Scan for the cell matching the given text and deliver its [X, Y] coordinate at center. 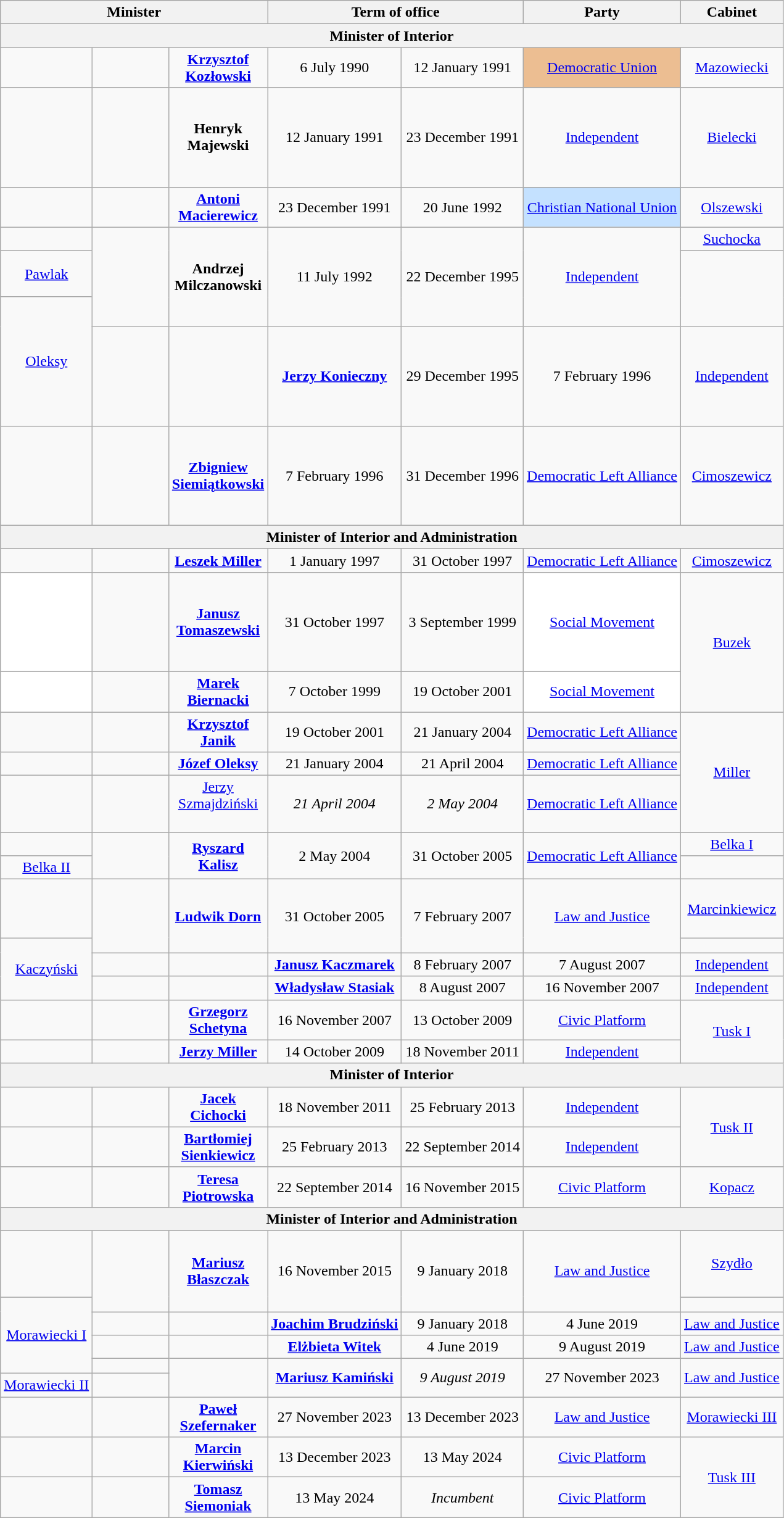
Cabinet [732, 12]
Mariusz Kamiński [334, 1378]
Morawiecki I [47, 1335]
20 June 1992 [463, 207]
Kopacz [732, 1187]
Jerzy Miller [218, 1051]
Krzysztof Janik [218, 732]
Suchocka [732, 239]
Andrzej Milczanowski [218, 276]
Morawiecki II [47, 1385]
Paweł Szefernaker [218, 1417]
22 December 1995 [463, 276]
Morawiecki III [732, 1417]
6 July 1990 [334, 68]
Tusk II [732, 1127]
Democratic Union [602, 68]
Henryk Majewski [218, 137]
Tomasz Siemoniak [218, 1497]
Minister [134, 12]
Janusz Kaczmarek [334, 964]
Jerzy Szmajdziński [218, 804]
Belka II [47, 868]
11 July 1992 [334, 276]
Ludwik Dorn [218, 916]
Tusk III [732, 1477]
Marek Biernacki [218, 691]
Belka I [732, 844]
Bartłomiej Sienkiewicz [218, 1147]
Janusz Tomaszewski [218, 622]
Leszek Miller [218, 560]
Jacek Cichocki [218, 1107]
31 December 1996 [463, 475]
Mazowiecki [732, 68]
Incumbent [463, 1497]
Władysław Stasiak [334, 988]
Mariusz Błaszczak [218, 1271]
Pawlak [47, 274]
Christian National Union [602, 207]
Joachim Brudziński [334, 1324]
8 February 2007 [463, 964]
Marcinkiewicz [732, 908]
Oleksy [47, 362]
Buzek [732, 642]
7 August 2007 [602, 964]
8 August 2007 [463, 988]
Teresa Piotrowska [218, 1187]
14 October 2009 [334, 1051]
29 December 1995 [463, 376]
Kaczyński [47, 969]
Tusk I [732, 1032]
Olszewski [732, 207]
7 February 2007 [463, 916]
Marcin Kierwiński [218, 1458]
Elżbieta Witek [334, 1347]
13 October 2009 [463, 1019]
Krzysztof Kozłowski [218, 68]
Party [602, 12]
Miller [732, 773]
Bielecki [732, 137]
Szydło [732, 1264]
Grzegorz Schetyna [218, 1019]
1 January 1997 [334, 560]
Ryszard Kalisz [218, 856]
3 September 1999 [463, 622]
Antoni Macierewicz [218, 207]
Jerzy Konieczny [334, 376]
Zbigniew Siemiątkowski [218, 475]
Józef Oleksy [218, 764]
Term of office [396, 12]
7 October 1999 [334, 691]
